Return [x, y] of the center of cell containing provided text 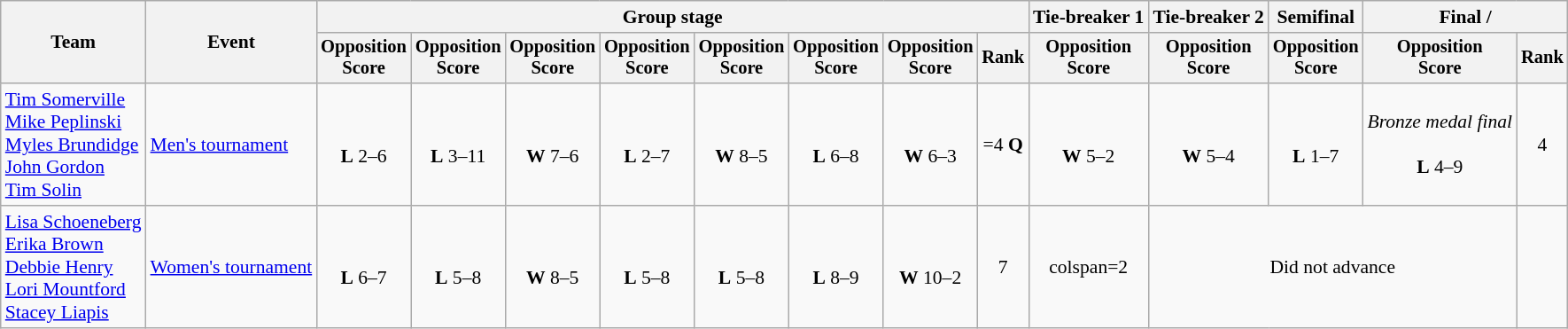
Tie-breaker 2 [1208, 17]
Team [74, 43]
Did not advance [1332, 267]
Men's tournament [232, 145]
colspan=2 [1088, 267]
Semifinal [1316, 17]
L 2–6 [363, 145]
L 2–7 [647, 145]
W 7–6 [553, 145]
Bronze medal finalL 4–9 [1440, 145]
L 1–7 [1316, 145]
L 6–7 [363, 267]
Final / [1465, 17]
Group stage [672, 17]
7 [1003, 267]
L 6–8 [836, 145]
W 6–3 [930, 145]
Women's tournament [232, 267]
Event [232, 43]
L 3–11 [459, 145]
Tie-breaker 1 [1088, 17]
W 10–2 [930, 267]
Lisa SchoenebergErika BrownDebbie HenryLori MountfordStacey Liapis [74, 267]
W 5–2 [1088, 145]
=4 Q [1003, 145]
L 8–9 [836, 267]
W 5–4 [1208, 145]
4 [1542, 145]
Tim SomervilleMike PeplinskiMyles BrundidgeJohn GordonTim Solin [74, 145]
